Capture the cell that displays the provided text and extract its (x, y) central coordinate. 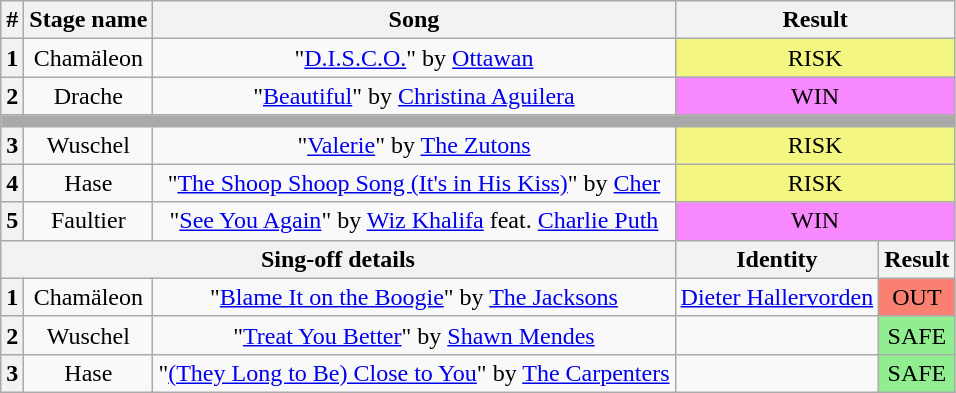
"D.I.S.C.O." by Ottawan (414, 58)
"Treat You Better" by Shawn Mendes (414, 335)
4 (12, 183)
Faultier (88, 221)
"(They Long to Be) Close to You" by The Carpenters (414, 373)
# (12, 20)
Sing-off details (338, 259)
OUT (917, 297)
"Blame It on the Boogie" by The Jacksons (414, 297)
Drache (88, 96)
5 (12, 221)
Song (414, 20)
Identity (777, 259)
Stage name (88, 20)
"The Shoop Shoop Song (It's in His Kiss)" by Cher (414, 183)
"Beautiful" by Christina Aguilera (414, 96)
"Valerie" by The Zutons (414, 145)
Dieter Hallervorden (777, 297)
"See You Again" by Wiz Khalifa feat. Charlie Puth (414, 221)
